Pinpoint the cell where the given text exists, returning its (X, Y) midpoint coordinate. 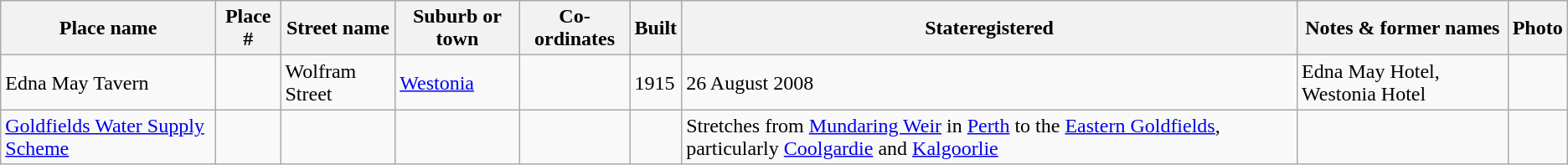
Westonia (457, 82)
Suburb or town (457, 28)
Photo (1538, 28)
Built (656, 28)
Co-ordinates (575, 28)
26 August 2008 (990, 82)
Street name (338, 28)
Notes & former names (1403, 28)
Edna May Tavern (109, 82)
Stretches from Mundaring Weir in Perth to the Eastern Goldfields, particularly Coolgardie and Kalgoorlie (990, 137)
Wolfram Street (338, 82)
Edna May Hotel, Westonia Hotel (1403, 82)
Goldfields Water Supply Scheme (109, 137)
Place name (109, 28)
Place # (248, 28)
1915 (656, 82)
Stateregistered (990, 28)
